Return the (X, Y) coordinate for the center point of the cell that contains the specified text.  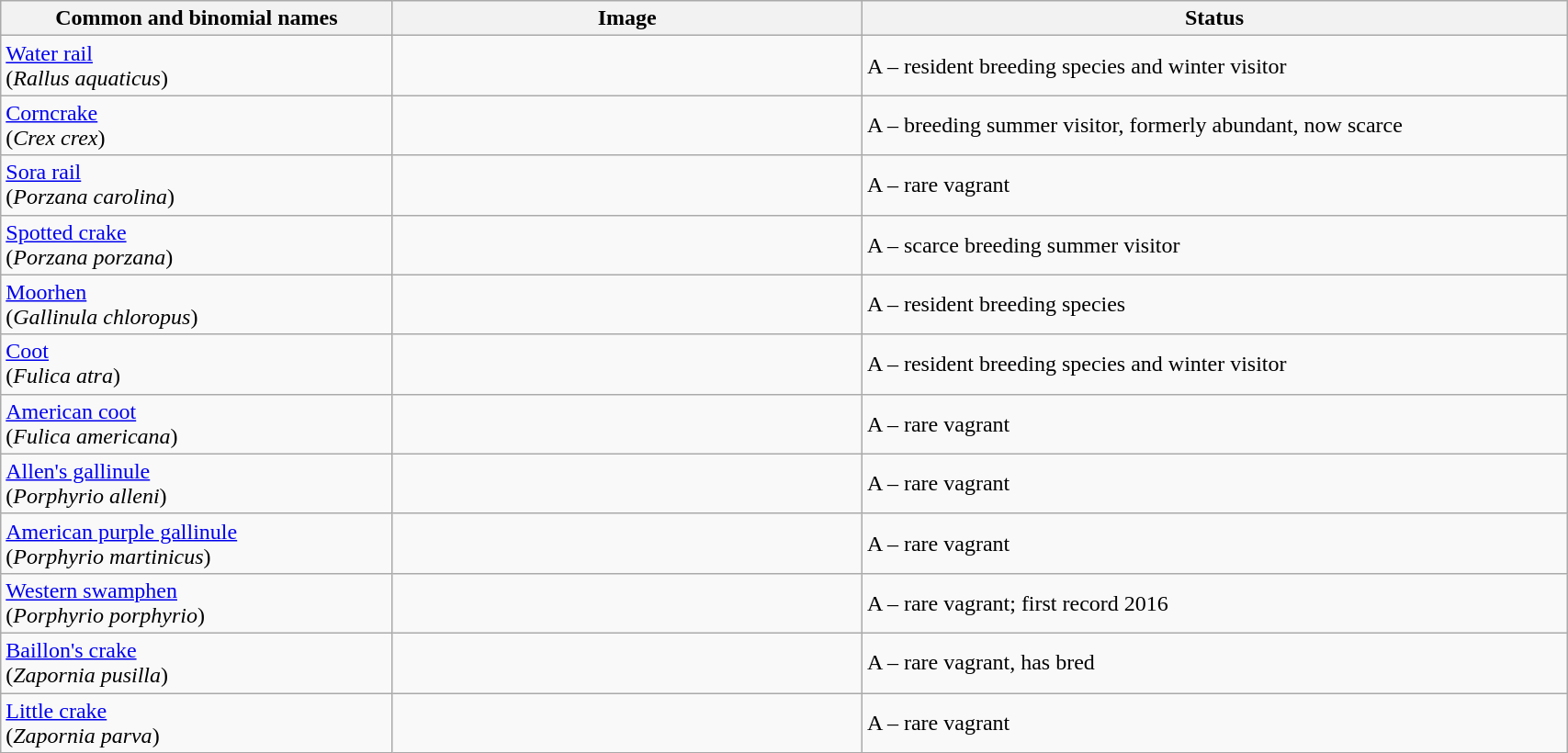
A – resident breeding species (1214, 305)
Allen's gallinule(Porphyrio alleni) (197, 483)
A – rare vagrant; first record 2016 (1214, 602)
Corncrake(Crex crex) (197, 125)
Western swamphen(Porphyrio porphyrio) (197, 602)
Coot(Fulica atra) (197, 364)
A – rare vagrant, has bred (1214, 663)
A – breeding summer visitor, formerly abundant, now scarce (1214, 125)
Status (1214, 18)
American coot(Fulica americana) (197, 424)
Common and binomial names (197, 18)
Sora rail(Porzana carolina) (197, 185)
Moorhen(Gallinula chloropus) (197, 305)
Little crake(Zapornia parva) (197, 722)
Image (626, 18)
Spotted crake(Porzana porzana) (197, 244)
Water rail(Rallus aquaticus) (197, 66)
A – scarce breeding summer visitor (1214, 244)
Baillon's crake(Zapornia pusilla) (197, 663)
American purple gallinule(Porphyrio martinicus) (197, 544)
